Detect which cell encompasses the target text, then output its [X, Y] center coordinate. 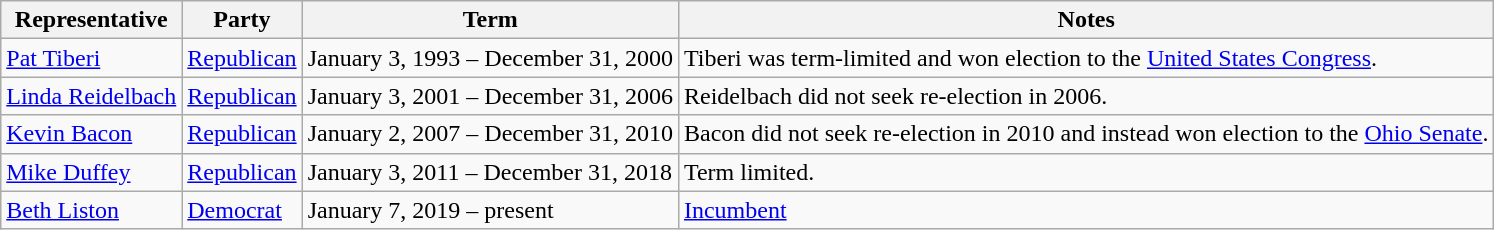
Beth Liston [92, 210]
Bacon did not seek re-election in 2010 and instead won election to the Ohio Senate. [1086, 134]
Pat Tiberi [92, 58]
Reidelbach did not seek re-election in 2006. [1086, 96]
Incumbent [1086, 210]
Tiberi was term-limited and won election to the United States Congress. [1086, 58]
January 7, 2019 – present [490, 210]
Mike Duffey [92, 172]
January 2, 2007 – December 31, 2010 [490, 134]
January 3, 1993 – December 31, 2000 [490, 58]
Notes [1086, 20]
Term limited. [1086, 172]
Kevin Bacon [92, 134]
Linda Reidelbach [92, 96]
Party [242, 20]
Term [490, 20]
Democrat [242, 210]
Representative [92, 20]
January 3, 2001 – December 31, 2006 [490, 96]
January 3, 2011 – December 31, 2018 [490, 172]
